From the cell containing the given text, extract its center point as [X, Y] coordinate. 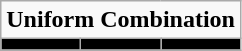
Uniform Combination [121, 20]
